Provide the (x, y) coordinate of the cell's center where the given text is located.  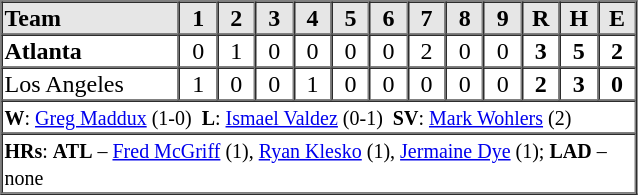
E (617, 18)
8 (465, 18)
H (579, 18)
R (541, 18)
7 (427, 18)
Atlanta (91, 50)
Team (91, 18)
HRs: ATL – Fred McGriff (1), Ryan Klesko (1), Jermaine Dye (1); LAD – none (319, 164)
Los Angeles (91, 84)
6 (388, 18)
4 (312, 18)
9 (503, 18)
W: Greg Maddux (1-0) L: Ismael Valdez (0-1) SV: Mark Wohlers (2) (319, 116)
